Pinpoint the cell where the given text exists, returning its [x, y] midpoint coordinate. 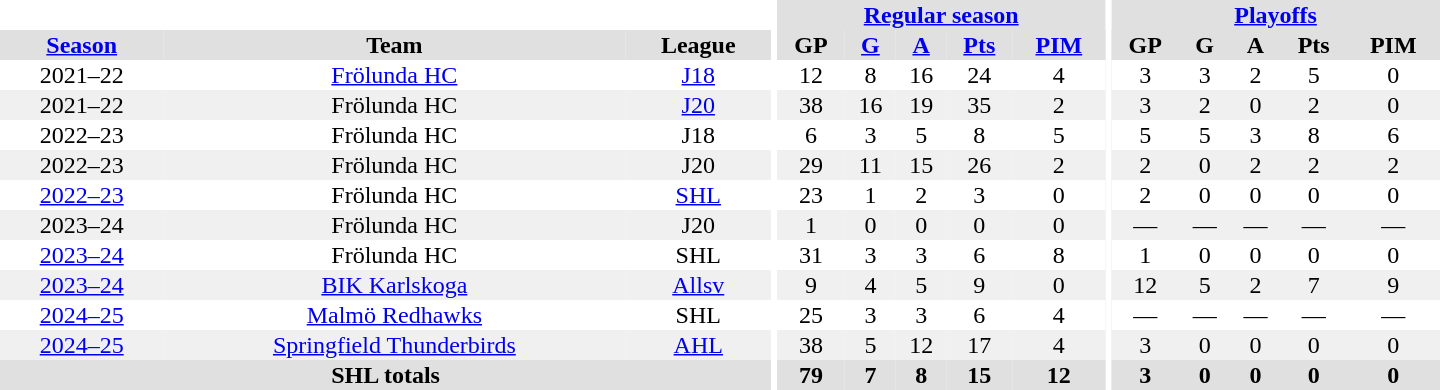
Season [82, 45]
25 [811, 315]
Regular season [942, 15]
24 [979, 75]
23 [811, 195]
Team [394, 45]
17 [979, 345]
AHL [698, 345]
79 [811, 375]
BIK Karlskoga [394, 285]
29 [811, 165]
35 [979, 105]
26 [979, 165]
Playoffs [1276, 15]
11 [870, 165]
Springfield Thunderbirds [394, 345]
Malmö Redhawks [394, 315]
19 [922, 105]
League [698, 45]
Allsv [698, 285]
SHL totals [386, 375]
31 [811, 255]
